Provide the (X, Y) coordinate of the cell's center where the given text is located.  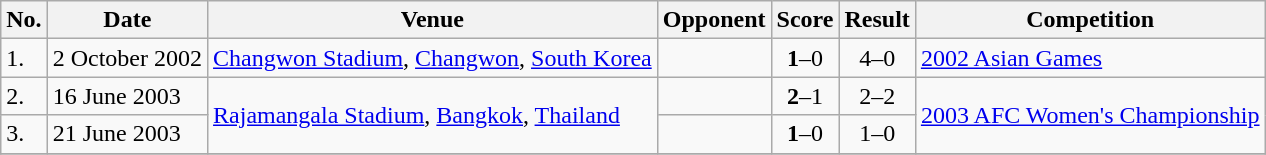
Date (127, 20)
Opponent (714, 20)
Rajamangala Stadium, Bangkok, Thailand (433, 115)
2 October 2002 (127, 58)
3. (24, 134)
Score (805, 20)
Competition (1090, 20)
21 June 2003 (127, 134)
2–1 (805, 96)
Result (877, 20)
Venue (433, 20)
2. (24, 96)
2–2 (877, 96)
4–0 (877, 58)
16 June 2003 (127, 96)
1. (24, 58)
No. (24, 20)
Changwon Stadium, Changwon, South Korea (433, 58)
2003 AFC Women's Championship (1090, 115)
2002 Asian Games (1090, 58)
